For the text-containing cell, return its midpoint in (x, y) coordinate format. 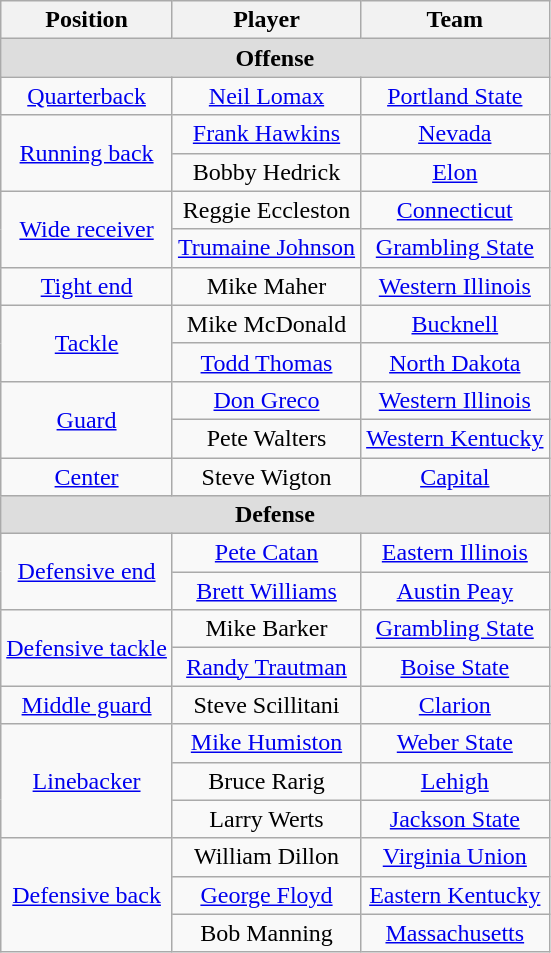
Capital (455, 477)
Mike Humiston (266, 743)
Team (455, 20)
Running back (87, 153)
Clarion (455, 705)
Reggie Eccleston (266, 210)
Steve Wigton (266, 477)
Frank Hawkins (266, 134)
Position (87, 20)
Connecticut (455, 210)
Elon (455, 172)
Portland State (455, 96)
Wide receiver (87, 229)
Pete Walters (266, 438)
Eastern Kentucky (455, 895)
Eastern Illinois (455, 553)
Bob Manning (266, 933)
Quarterback (87, 96)
Pete Catan (266, 553)
Tight end (87, 286)
Defensive tackle (87, 648)
Linebacker (87, 781)
North Dakota (455, 362)
Nevada (455, 134)
Western Kentucky (455, 438)
Defense (275, 515)
Tackle (87, 343)
Middle guard (87, 705)
Bucknell (455, 324)
Todd Thomas (266, 362)
Offense (275, 58)
Virginia Union (455, 857)
Neil Lomax (266, 96)
Mike Barker (266, 629)
Mike Maher (266, 286)
Defensive back (87, 895)
Bruce Rarig (266, 781)
Brett Williams (266, 591)
Jackson State (455, 819)
Austin Peay (455, 591)
Defensive end (87, 572)
George Floyd (266, 895)
Massachusetts (455, 933)
Don Greco (266, 400)
Randy Trautman (266, 667)
Center (87, 477)
Weber State (455, 743)
Boise State (455, 667)
Mike McDonald (266, 324)
William Dillon (266, 857)
Player (266, 20)
Trumaine Johnson (266, 248)
Bobby Hedrick (266, 172)
Lehigh (455, 781)
Guard (87, 419)
Larry Werts (266, 819)
Steve Scillitani (266, 705)
